Locate the cell with the specified text and output its [X, Y] center coordinate. 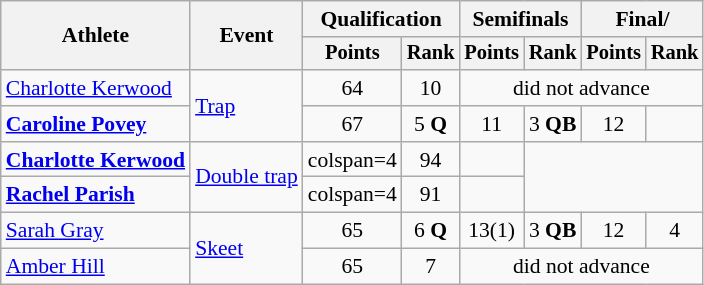
4 [675, 231]
5 Q [431, 124]
7 [431, 267]
13(1) [491, 231]
Final/ [642, 19]
Double trap [246, 178]
Caroline Povey [96, 124]
Event [246, 36]
91 [431, 195]
94 [431, 160]
67 [352, 124]
Qualification [382, 19]
11 [491, 124]
10 [431, 88]
Athlete [96, 36]
Amber Hill [96, 267]
Trap [246, 106]
Skeet [246, 248]
Semifinals [520, 19]
6 Q [431, 231]
Rachel Parish [96, 195]
64 [352, 88]
Sarah Gray [96, 231]
